Detect which cell encompasses the target text, then output its [X, Y] center coordinate. 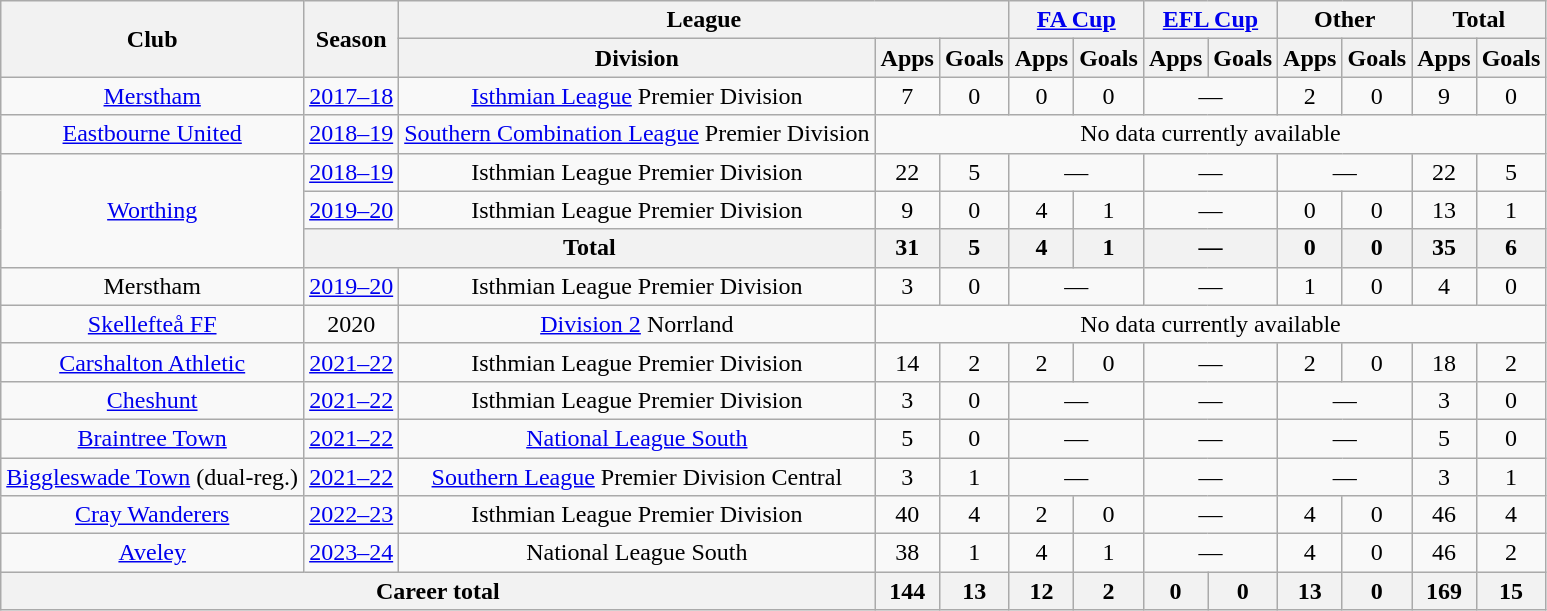
Worthing [152, 210]
169 [1444, 591]
Career total [438, 591]
League [704, 20]
Other [1345, 20]
Club [152, 39]
Division [637, 58]
Aveley [152, 553]
FA Cup [1076, 20]
Biggleswade Town (dual-reg.) [152, 477]
Cray Wanderers [152, 515]
18 [1444, 362]
7 [907, 96]
2023–24 [352, 553]
Carshalton Athletic [152, 362]
2017–18 [352, 96]
15 [1511, 591]
Cheshunt [152, 400]
144 [907, 591]
Division 2 Norrland [637, 324]
Skellefteå FF [152, 324]
Eastbourne United [152, 134]
6 [1511, 248]
14 [907, 362]
Braintree Town [152, 438]
35 [1444, 248]
38 [907, 553]
40 [907, 515]
12 [1041, 591]
31 [907, 248]
2022–23 [352, 515]
Southern League Premier Division Central [637, 477]
Season [352, 39]
2020 [352, 324]
EFL Cup [1210, 20]
Southern Combination League Premier Division [637, 134]
